Determine the [x, y] coordinate at the center of the cell enclosing the given text.  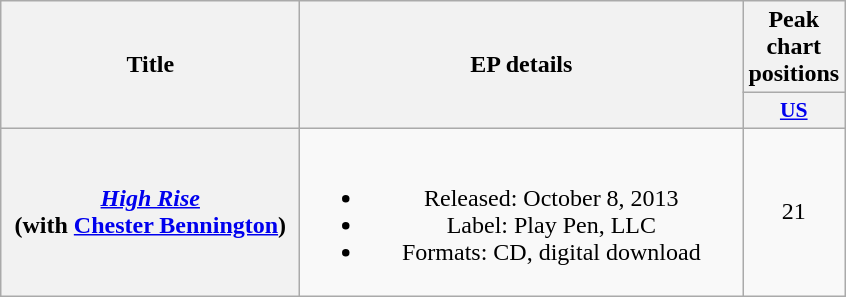
High Rise(with Chester Bennington) [150, 212]
21 [794, 212]
Released: October 8, 2013Label: Play Pen, LLCFormats: CD, digital download [522, 212]
EP details [522, 65]
US [794, 111]
Peak chart positions [794, 47]
Title [150, 65]
